Provide the [X, Y] coordinate of the cell's center where the given text is located.  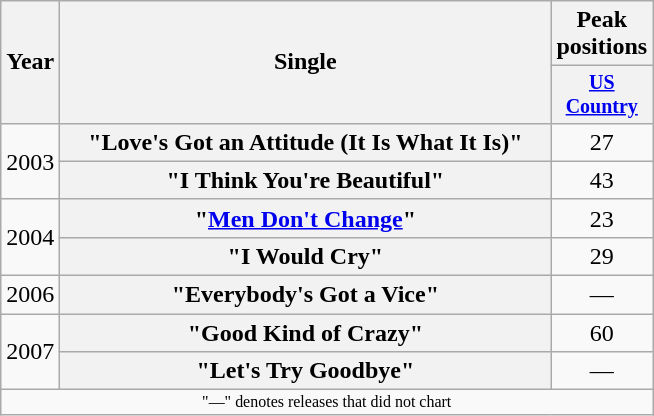
27 [602, 142]
"Let's Try Goodbye" [306, 371]
"I Think You're Beautiful" [306, 180]
US Country [602, 94]
23 [602, 218]
"—" denotes releases that did not chart [327, 402]
60 [602, 333]
29 [602, 256]
2003 [30, 161]
Year [30, 62]
2004 [30, 237]
Peak positions [602, 34]
"Everybody's Got a Vice" [306, 295]
"Men Don't Change" [306, 218]
"I Would Cry" [306, 256]
Single [306, 62]
"Good Kind of Crazy" [306, 333]
2006 [30, 295]
43 [602, 180]
"Love's Got an Attitude (It Is What It Is)" [306, 142]
2007 [30, 352]
